Pinpoint the cell where the given text exists, returning its [X, Y] midpoint coordinate. 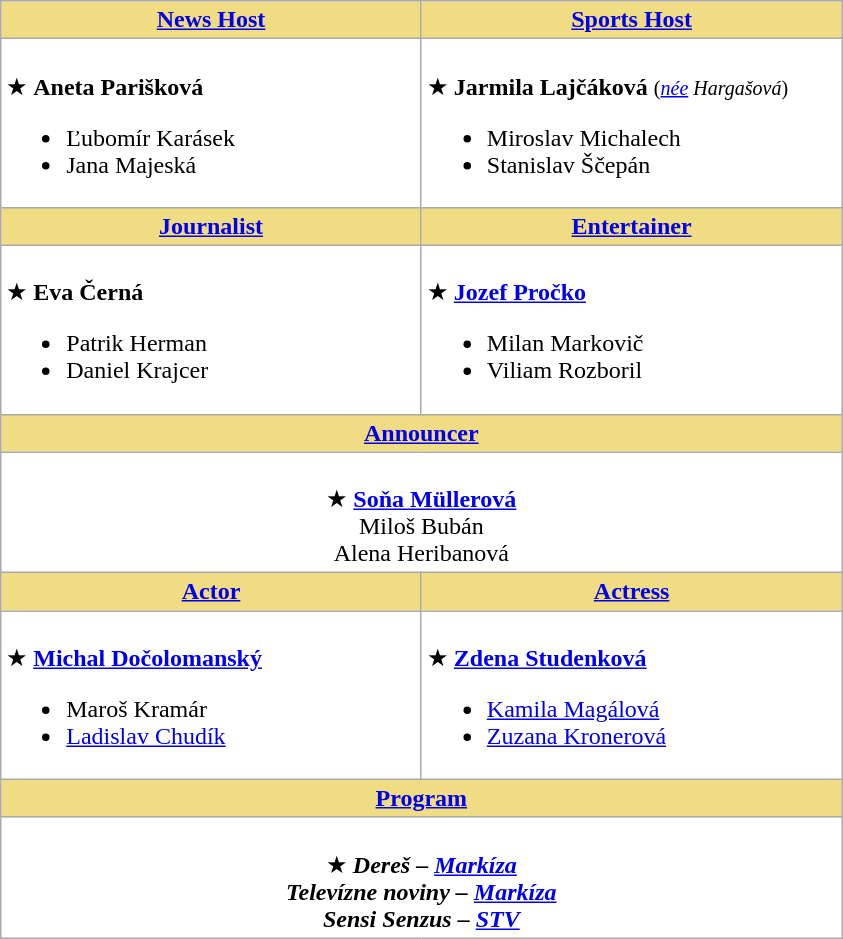
★ Zdena StudenkováKamila MagálováZuzana Kronerová [632, 696]
★ Aneta PariškováĽubomír KarásekJana Majeská [212, 124]
News Host [212, 20]
★ Soňa Müllerová Miloš Bubán Alena Heribanová [422, 512]
Actress [632, 592]
Actor [212, 592]
★ Eva ČernáPatrik HermanDaniel Krajcer [212, 330]
Announcer [422, 433]
★ Dereš – Markíza Televízne noviny – Markíza Sensi Senzus – STV [422, 878]
★ Jozef PročkoMilan MarkovičViliam Rozboril [632, 330]
Journalist [212, 226]
Program [422, 798]
Entertainer [632, 226]
★ Michal DočolomanskýMaroš KramárLadislav Chudík [212, 696]
Sports Host [632, 20]
★ Jarmila Lajčáková (née Hargašová)Miroslav MichalechStanislav Ščepán [632, 124]
